Scan for the cell matching the given text and deliver its (x, y) coordinate at center. 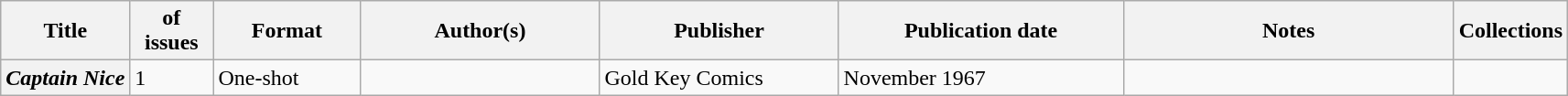
Collections (1510, 31)
of issues (172, 31)
Publisher (719, 31)
Title (66, 31)
Captain Nice (66, 78)
Gold Key Comics (719, 78)
November 1967 (981, 78)
One-shot (287, 78)
Publication date (981, 31)
Notes (1289, 31)
Format (287, 31)
1 (172, 78)
Author(s) (480, 31)
